Provide the (x, y) coordinate of the cell's center where the given text is located.  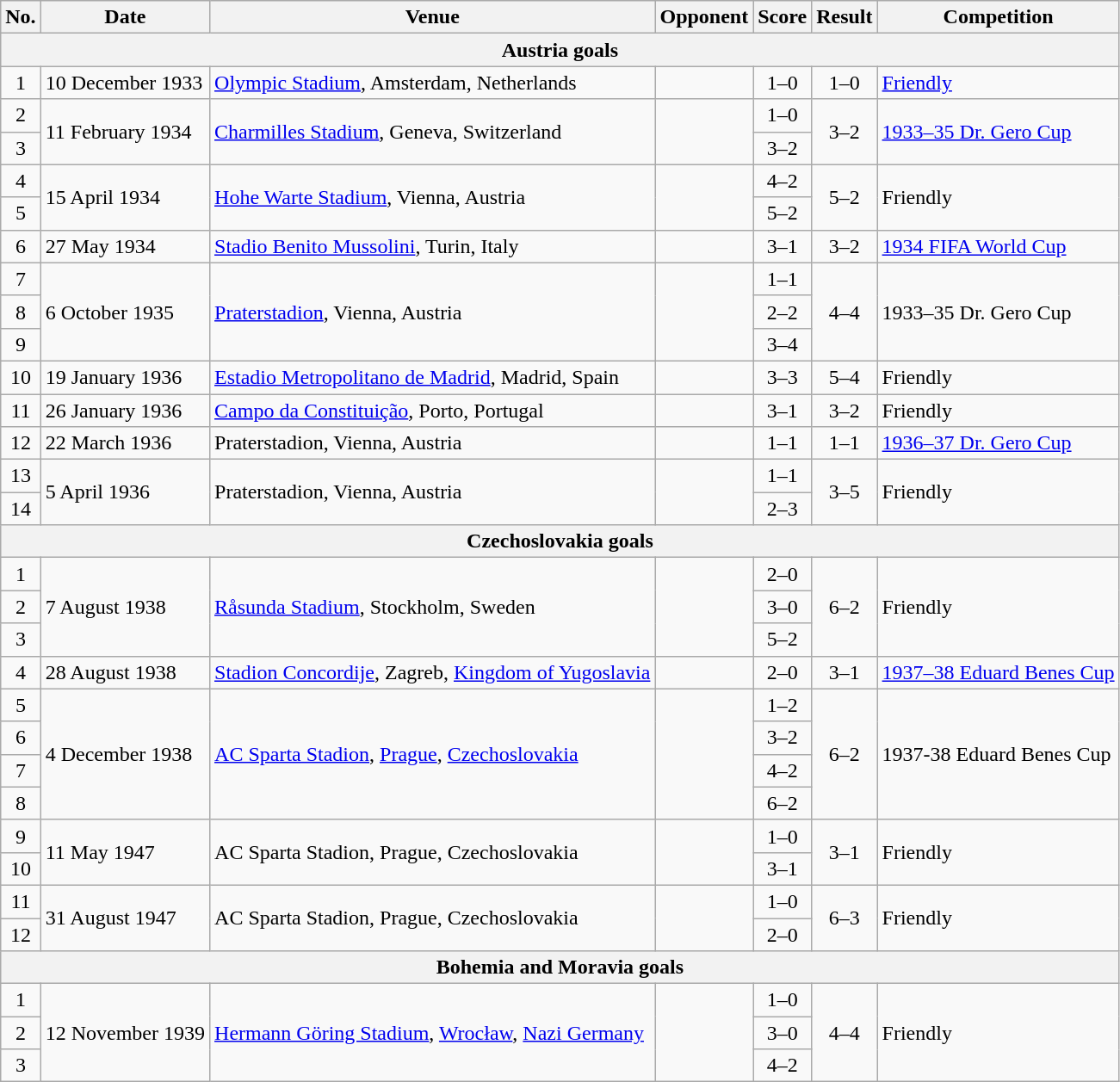
Bohemia and Moravia goals (560, 968)
Charmilles Stadium, Geneva, Switzerland (432, 132)
No. (21, 17)
5–4 (845, 377)
Venue (432, 17)
19 January 1936 (125, 377)
2–3 (783, 509)
Stadion Concordije, Zagreb, Kingdom of Yugoslavia (432, 672)
4 December 1938 (125, 754)
Hohe Warte Stadium, Vienna, Austria (432, 197)
31 August 1947 (125, 918)
Score (783, 17)
6–3 (845, 918)
Result (845, 17)
Czechoslovakia goals (560, 541)
Stadio Benito Mussolini, Turin, Italy (432, 246)
Hermann Göring Stadium, Wrocław, Nazi Germany (432, 1033)
Opponent (704, 17)
15 April 1934 (125, 197)
Råsunda Stadium, Stockholm, Sweden (432, 607)
Olympic Stadium, Amsterdam, Netherlands (432, 83)
13 (21, 476)
Campo da Constituição, Porto, Portugal (432, 411)
12 November 1939 (125, 1033)
1936–37 Dr. Gero Cup (999, 443)
11 February 1934 (125, 132)
1937-38 Eduard Benes Cup (999, 754)
1–2 (783, 705)
27 May 1934 (125, 246)
1934 FIFA World Cup (999, 246)
11 May 1947 (125, 852)
3–3 (783, 377)
2–2 (783, 312)
6 October 1935 (125, 312)
Date (125, 17)
1937–38 Eduard Benes Cup (999, 672)
22 March 1936 (125, 443)
5 April 1936 (125, 492)
28 August 1938 (125, 672)
3–5 (845, 492)
3–4 (783, 344)
26 January 1936 (125, 411)
Estadio Metropolitano de Madrid, Madrid, Spain (432, 377)
10 December 1933 (125, 83)
Austria goals (560, 50)
Competition (999, 17)
14 (21, 509)
7 August 1938 (125, 607)
